From the cell containing the given text, extract its center point as [X, Y] coordinate. 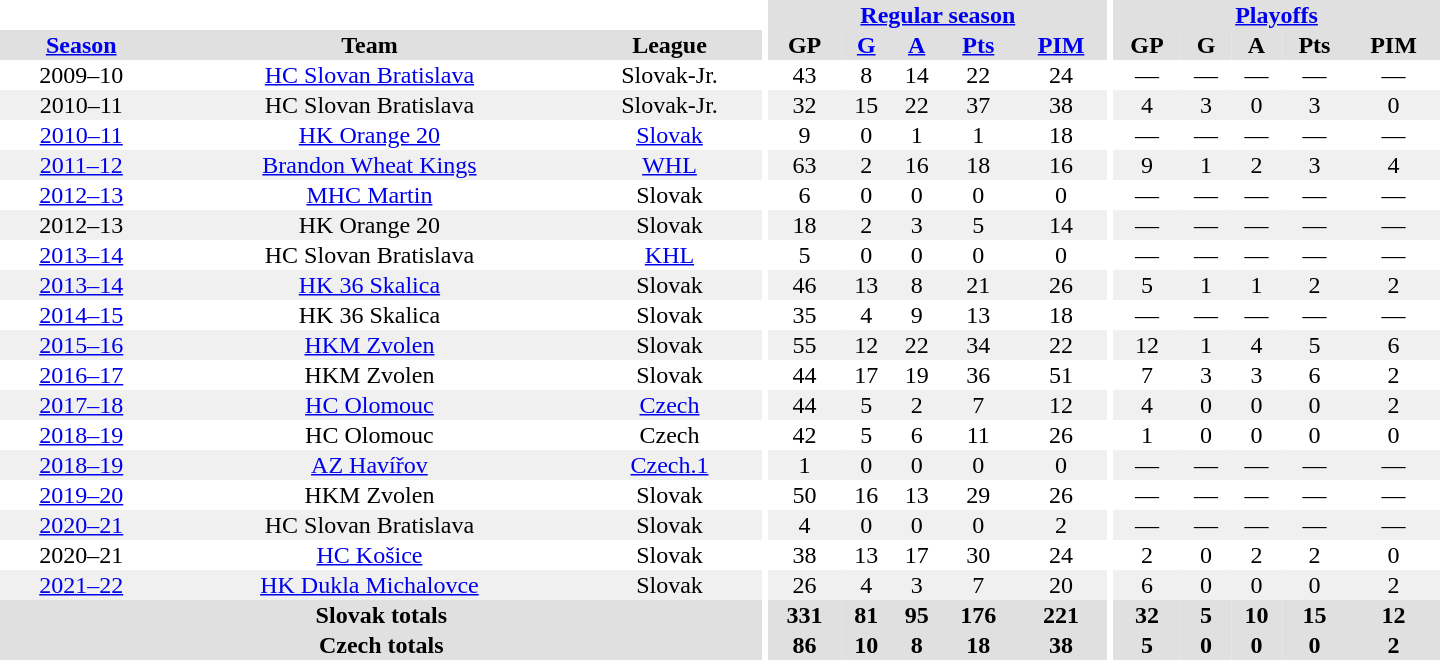
2009–10 [81, 75]
55 [804, 345]
Czech totals [382, 645]
21 [978, 285]
2019–20 [81, 495]
Playoffs [1276, 15]
63 [804, 165]
WHL [669, 165]
2011–12 [81, 165]
86 [804, 645]
37 [978, 105]
46 [804, 285]
AZ Havířov [369, 465]
2021–22 [81, 585]
221 [1062, 615]
36 [978, 375]
30 [978, 555]
League [669, 45]
34 [978, 345]
Regular season [938, 15]
176 [978, 615]
2015–16 [81, 345]
2014–15 [81, 315]
Czech.1 [669, 465]
Slovak totals [382, 615]
2016–17 [81, 375]
331 [804, 615]
20 [1062, 585]
HK Dukla Michalovce [369, 585]
51 [1062, 375]
43 [804, 75]
HC Košice [369, 555]
Season [81, 45]
95 [916, 615]
Brandon Wheat Kings [369, 165]
29 [978, 495]
19 [916, 375]
2017–18 [81, 405]
11 [978, 435]
Team [369, 45]
35 [804, 315]
MHC Martin [369, 195]
42 [804, 435]
81 [866, 615]
50 [804, 495]
KHL [669, 255]
